Scan for the cell matching the given text and deliver its [X, Y] coordinate at center. 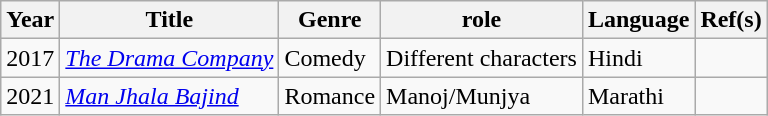
Genre [330, 20]
Marathi [638, 96]
Man Jhala Bajind [170, 96]
Romance [330, 96]
Ref(s) [731, 20]
Language [638, 20]
Different characters [482, 58]
Hindi [638, 58]
Title [170, 20]
2017 [30, 58]
role [482, 20]
2021 [30, 96]
The Drama Company [170, 58]
Comedy [330, 58]
Manoj/Munjya [482, 96]
Year [30, 20]
